From the cell containing the given text, extract its center point as [x, y] coordinate. 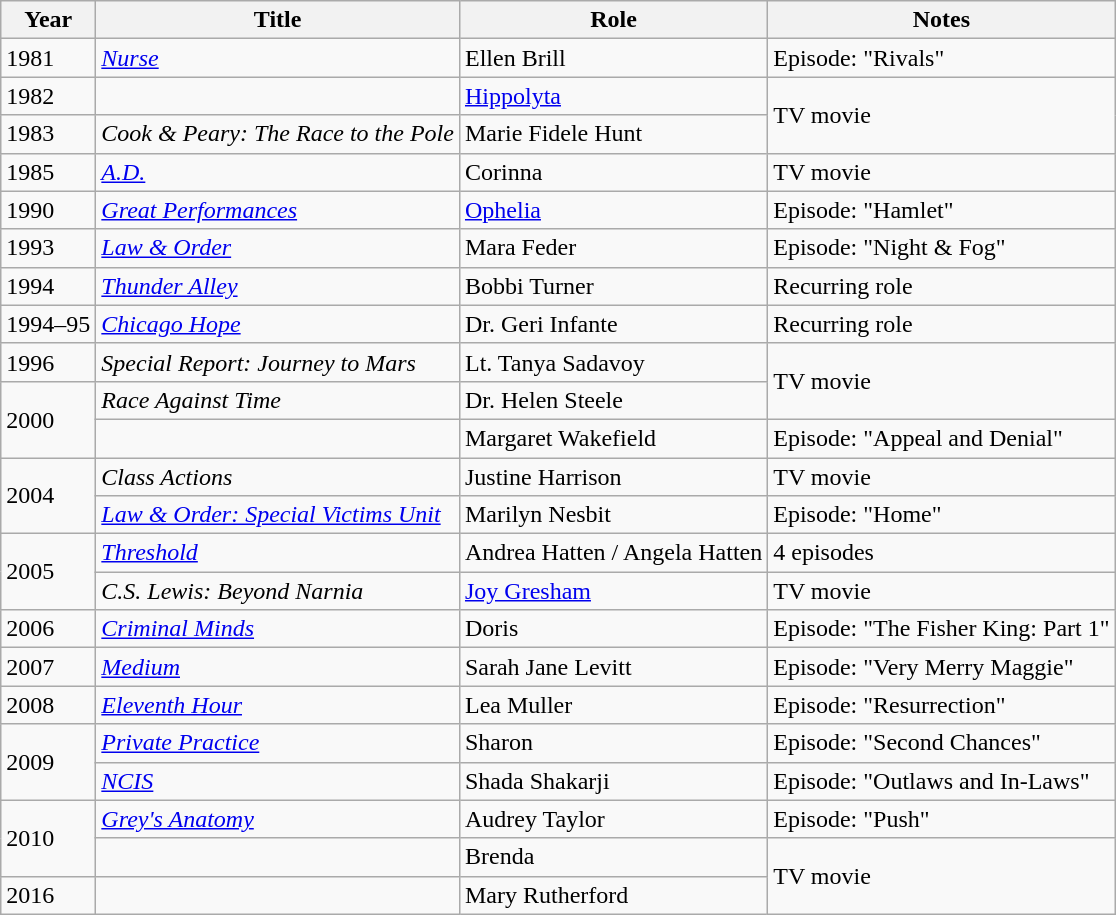
Special Report: Journey to Mars [278, 362]
Notes [942, 20]
Bobbi Turner [613, 286]
1994–95 [48, 324]
1981 [48, 58]
1982 [48, 96]
Margaret Wakefield [613, 438]
Lt. Tanya Sadavoy [613, 362]
Sarah Jane Levitt [613, 667]
Private Practice [278, 743]
Role [613, 20]
Race Against Time [278, 400]
Ellen Brill [613, 58]
4 episodes [942, 553]
Andrea Hatten / Angela Hatten [613, 553]
Nurse [278, 58]
C.S. Lewis: Beyond Narnia [278, 591]
Threshold [278, 553]
Dr. Helen Steele [613, 400]
NCIS [278, 781]
Title [278, 20]
Episode: "Home" [942, 515]
1985 [48, 172]
Episode: "Resurrection" [942, 705]
Episode: "The Fisher King: Part 1" [942, 629]
2010 [48, 838]
Mara Feder [613, 248]
Episode: "Very Merry Maggie" [942, 667]
Criminal Minds [278, 629]
Episode: "Hamlet" [942, 210]
Cook & Peary: The Race to the Pole [278, 134]
2007 [48, 667]
A.D. [278, 172]
Grey's Anatomy [278, 819]
Episode: "Appeal and Denial" [942, 438]
Episode: "Outlaws and In-Laws" [942, 781]
Brenda [613, 857]
Year [48, 20]
Medium [278, 667]
Eleventh Hour [278, 705]
Audrey Taylor [613, 819]
Episode: "Rivals" [942, 58]
Lea Muller [613, 705]
Shada Shakarji [613, 781]
Thunder Alley [278, 286]
2016 [48, 895]
Law & Order: Special Victims Unit [278, 515]
Episode: "Night & Fog" [942, 248]
1994 [48, 286]
Marie Fidele Hunt [613, 134]
2008 [48, 705]
Great Performances [278, 210]
Episode: "Second Chances" [942, 743]
Chicago Hope [278, 324]
Hippolyta [613, 96]
Ophelia [613, 210]
Class Actions [278, 477]
Marilyn Nesbit [613, 515]
2005 [48, 572]
2009 [48, 762]
Corinna [613, 172]
2000 [48, 419]
Law & Order [278, 248]
1993 [48, 248]
1996 [48, 362]
2006 [48, 629]
Dr. Geri Infante [613, 324]
Justine Harrison [613, 477]
Doris [613, 629]
2004 [48, 496]
1983 [48, 134]
Episode: "Push" [942, 819]
Mary Rutherford [613, 895]
Joy Gresham [613, 591]
Sharon [613, 743]
1990 [48, 210]
